Output the (X, Y) coordinate of the center of the cell containing the given text.  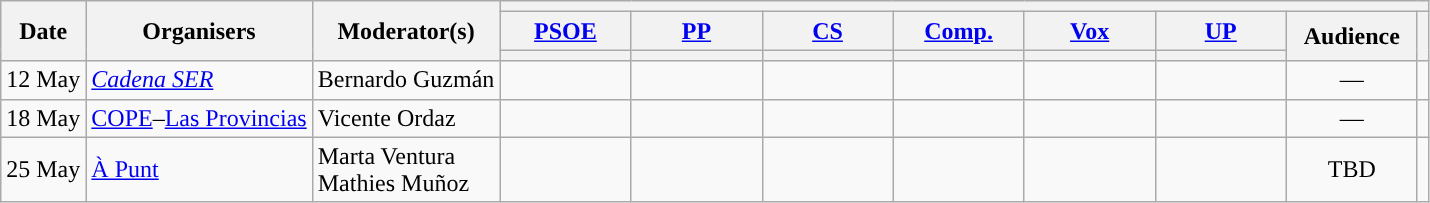
Vicente Ordaz (406, 118)
Comp. (958, 31)
PP (696, 31)
Audience (1352, 36)
12 May (44, 80)
Moderator(s) (406, 31)
À Punt (199, 170)
Date (44, 31)
PSOE (566, 31)
COPE–Las Provincias (199, 118)
TBD (1352, 170)
UP (1220, 31)
Cadena SER (199, 80)
Bernardo Guzmán (406, 80)
Organisers (199, 31)
Marta VenturaMathies Muñoz (406, 170)
Vox (1090, 31)
CS (828, 31)
18 May (44, 118)
25 May (44, 170)
